Locate the cell with the specified text and output its (X, Y) center coordinate. 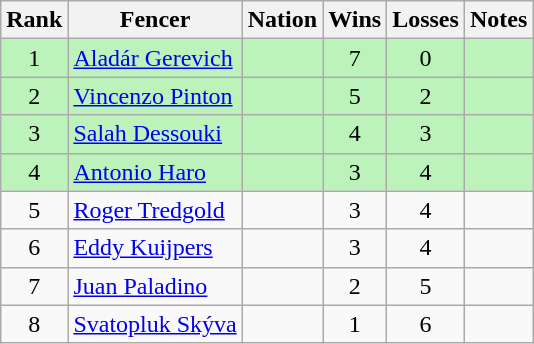
Svatopluk Skýva (155, 324)
Vincenzo Pinton (155, 96)
Eddy Kuijpers (155, 248)
Aladár Gerevich (155, 58)
Antonio Haro (155, 172)
0 (426, 58)
Wins (355, 20)
Roger Tredgold (155, 210)
Juan Paladino (155, 286)
Notes (498, 20)
Fencer (155, 20)
Nation (282, 20)
Salah Dessouki (155, 134)
Rank (34, 20)
8 (34, 324)
Losses (426, 20)
